Determine the [x, y] coordinate at the center of the cell enclosing the given text.  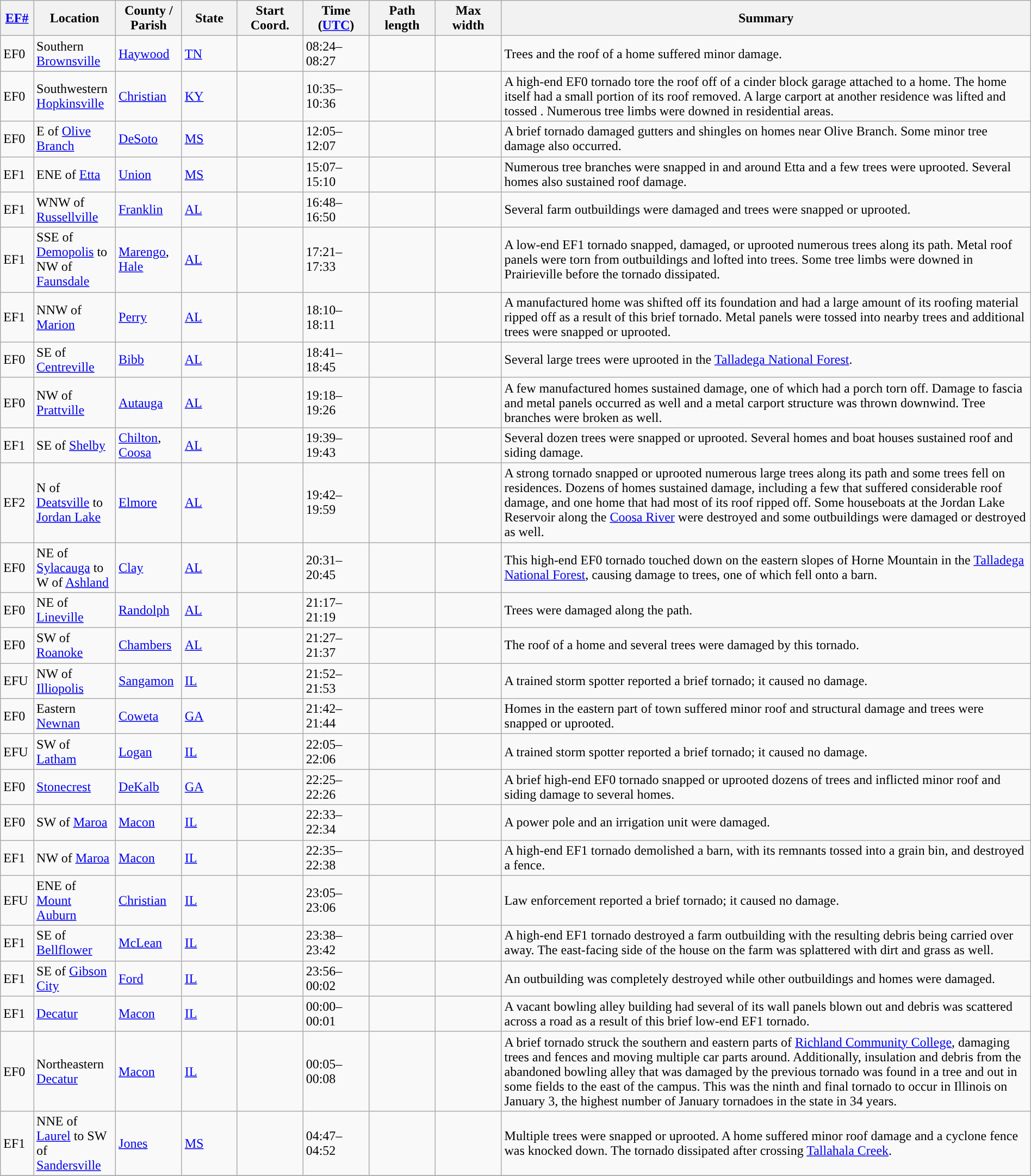
Location [75, 18]
SE of Bellflower [75, 943]
Homes in the eastern part of town suffered minor roof and structural damage and trees were snapped or uprooted. [766, 717]
Trees were damaged along the path. [766, 610]
Haywood [149, 53]
EF# [17, 18]
SE of Gibson City [75, 979]
Coweta [149, 717]
17:21–17:33 [336, 260]
Trees and the roof of a home suffered minor damage. [766, 53]
08:24–08:27 [336, 53]
Law enforcement reported a brief tornado; it caused no damage. [766, 900]
The roof of a home and several trees were damaged by this tornado. [766, 646]
22:05–22:06 [336, 751]
ENE of Mount Auburn [75, 900]
04:47–04:52 [336, 1143]
A brief high-end EF0 tornado snapped or uprooted dozens of trees and inflicted minor roof and siding damage to several homes. [766, 787]
Clay [149, 568]
NNW of Marion [75, 317]
WNW of Russellville [75, 210]
State [209, 18]
Several large trees were uprooted in the Talladega National Forest. [766, 360]
23:38–23:42 [336, 943]
Max width [468, 18]
00:05–00:08 [336, 1071]
EF2 [17, 502]
00:00–00:01 [336, 1013]
A power pole and an irrigation unit were damaged. [766, 822]
E of Olive Branch [75, 139]
SE of Centreville [75, 360]
Eastern Newnan [75, 717]
22:35–22:38 [336, 858]
Northeastern Decatur [75, 1071]
ENE of Etta [75, 174]
Summary [766, 18]
18:10–18:11 [336, 317]
Southwestern Hopkinsville [75, 96]
19:18–19:26 [336, 402]
23:05–23:06 [336, 900]
21:17–21:19 [336, 610]
21:52–21:53 [336, 681]
Start Coord. [270, 18]
16:48–16:50 [336, 210]
23:56–00:02 [336, 979]
Union [149, 174]
Perry [149, 317]
Elmore [149, 502]
Franklin [149, 210]
Southern Brownsville [75, 53]
Autauga [149, 402]
19:39–19:43 [336, 445]
Numerous tree branches were snapped in and around Etta and a few trees were uprooted. Several homes also sustained roof damage. [766, 174]
Logan [149, 751]
SW of Latham [75, 751]
Marengo, Hale [149, 260]
12:05–12:07 [336, 139]
10:35–10:36 [336, 96]
15:07–15:10 [336, 174]
KY [209, 96]
22:25–22:26 [336, 787]
Randolph [149, 610]
McLean [149, 943]
20:31–20:45 [336, 568]
Several dozen trees were snapped or uprooted. Several homes and boat houses sustained roof and siding damage. [766, 445]
SE of Shelby [75, 445]
Stonecrest [75, 787]
A brief tornado damaged gutters and shingles on homes near Olive Branch. Some minor tree damage also occurred. [766, 139]
19:42–19:59 [336, 502]
SW of Maroa [75, 822]
NW of Illiopolis [75, 681]
NE of Lineville [75, 610]
NW of Prattville [75, 402]
Sangamon [149, 681]
Decatur [75, 1013]
Time (UTC) [336, 18]
TN [209, 53]
22:33–22:34 [336, 822]
Path length [402, 18]
NW of Maroa [75, 858]
A high-end EF1 tornado demolished a barn, with its remnants tossed into a grain bin, and destroyed a fence. [766, 858]
Several farm outbuildings were damaged and trees were snapped or uprooted. [766, 210]
18:41–18:45 [336, 360]
Bibb [149, 360]
NNE of Laurel to SW of Sandersville [75, 1143]
N of Deatsville to Jordan Lake [75, 502]
County / Parish [149, 18]
SSE of Demopolis to NW of Faunsdale [75, 260]
21:27–21:37 [336, 646]
DeSoto [149, 139]
Jones [149, 1143]
An outbuilding was completely destroyed while other outbuildings and homes were damaged. [766, 979]
21:42–21:44 [336, 717]
Chambers [149, 646]
Chilton, Coosa [149, 445]
SW of Roanoke [75, 646]
NE of Sylacauga to W of Ashland [75, 568]
DeKalb [149, 787]
Ford [149, 979]
